Capture the cell that displays the provided text and extract its [X, Y] central coordinate. 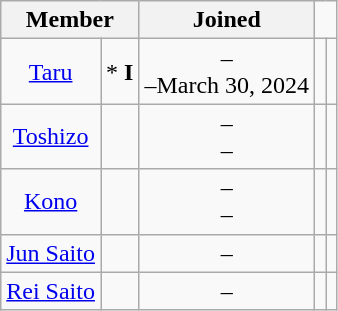
* I [119, 72]
Joined [227, 20]
Rei Saito [51, 291]
Taru [51, 72]
Member [70, 20]
Toshizo [51, 136]
––March 30, 2024 [227, 72]
Kono [51, 202]
Jun Saito [51, 253]
